Output the (X, Y) coordinate of the center of the cell containing the given text.  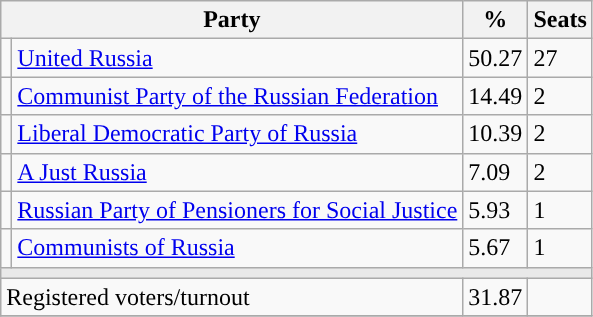
Seats (560, 20)
14.49 (496, 96)
10.39 (496, 134)
Liberal Democratic Party of Russia (238, 134)
United Russia (238, 58)
31.87 (496, 297)
27 (560, 58)
Russian Party of Pensioners for Social Justice (238, 210)
Party (232, 20)
A Just Russia (238, 172)
5.93 (496, 210)
Communist Party of the Russian Federation (238, 96)
5.67 (496, 248)
Registered voters/turnout (232, 297)
% (496, 20)
Communists of Russia (238, 248)
50.27 (496, 58)
7.09 (496, 172)
